Locate the cell with the specified text and output its (x, y) center coordinate. 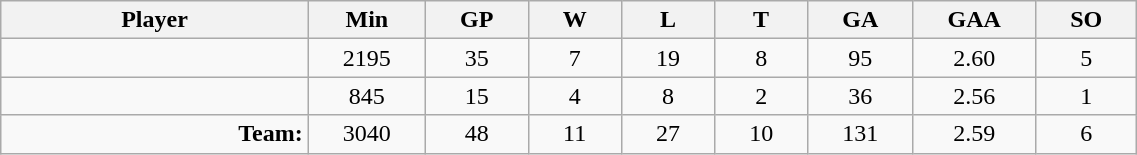
W (574, 20)
SO (1086, 20)
GAA (974, 20)
GA (860, 20)
2.59 (974, 134)
36 (860, 96)
19 (668, 58)
11 (574, 134)
2 (762, 96)
131 (860, 134)
1 (1086, 96)
27 (668, 134)
Team: (155, 134)
L (668, 20)
Min (366, 20)
2195 (366, 58)
10 (762, 134)
GP (476, 20)
48 (476, 134)
Player (155, 20)
4 (574, 96)
7 (574, 58)
T (762, 20)
2.60 (974, 58)
6 (1086, 134)
15 (476, 96)
845 (366, 96)
2.56 (974, 96)
5 (1086, 58)
3040 (366, 134)
35 (476, 58)
95 (860, 58)
